Search for the cell housing the specified text and yield its (x, y) center coordinate. 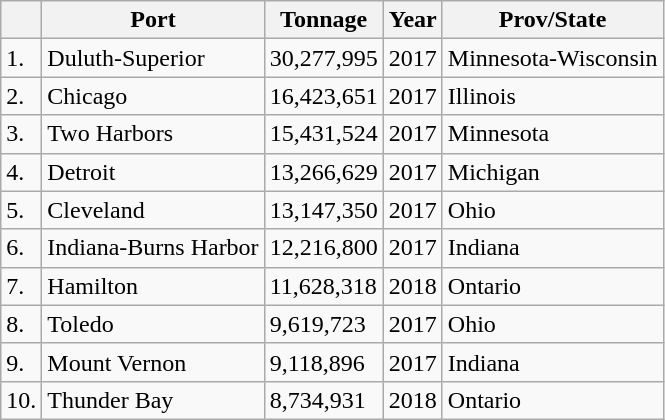
Tonnage (324, 20)
Minnesota-Wisconsin (552, 58)
7. (22, 286)
Prov/State (552, 20)
3. (22, 134)
5. (22, 210)
15,431,524 (324, 134)
Cleveland (153, 210)
Duluth-Superior (153, 58)
1. (22, 58)
Mount Vernon (153, 362)
Year (412, 20)
6. (22, 248)
11,628,318 (324, 286)
9. (22, 362)
Minnesota (552, 134)
8,734,931 (324, 400)
Illinois (552, 96)
10. (22, 400)
Thunder Bay (153, 400)
Indiana-Burns Harbor (153, 248)
4. (22, 172)
2. (22, 96)
Chicago (153, 96)
9,118,896 (324, 362)
Hamilton (153, 286)
9,619,723 (324, 324)
30,277,995 (324, 58)
13,266,629 (324, 172)
Detroit (153, 172)
16,423,651 (324, 96)
Michigan (552, 172)
Toledo (153, 324)
Two Harbors (153, 134)
12,216,800 (324, 248)
8. (22, 324)
Port (153, 20)
13,147,350 (324, 210)
